Provide the [X, Y] coordinate of the cell's center where the given text is located.  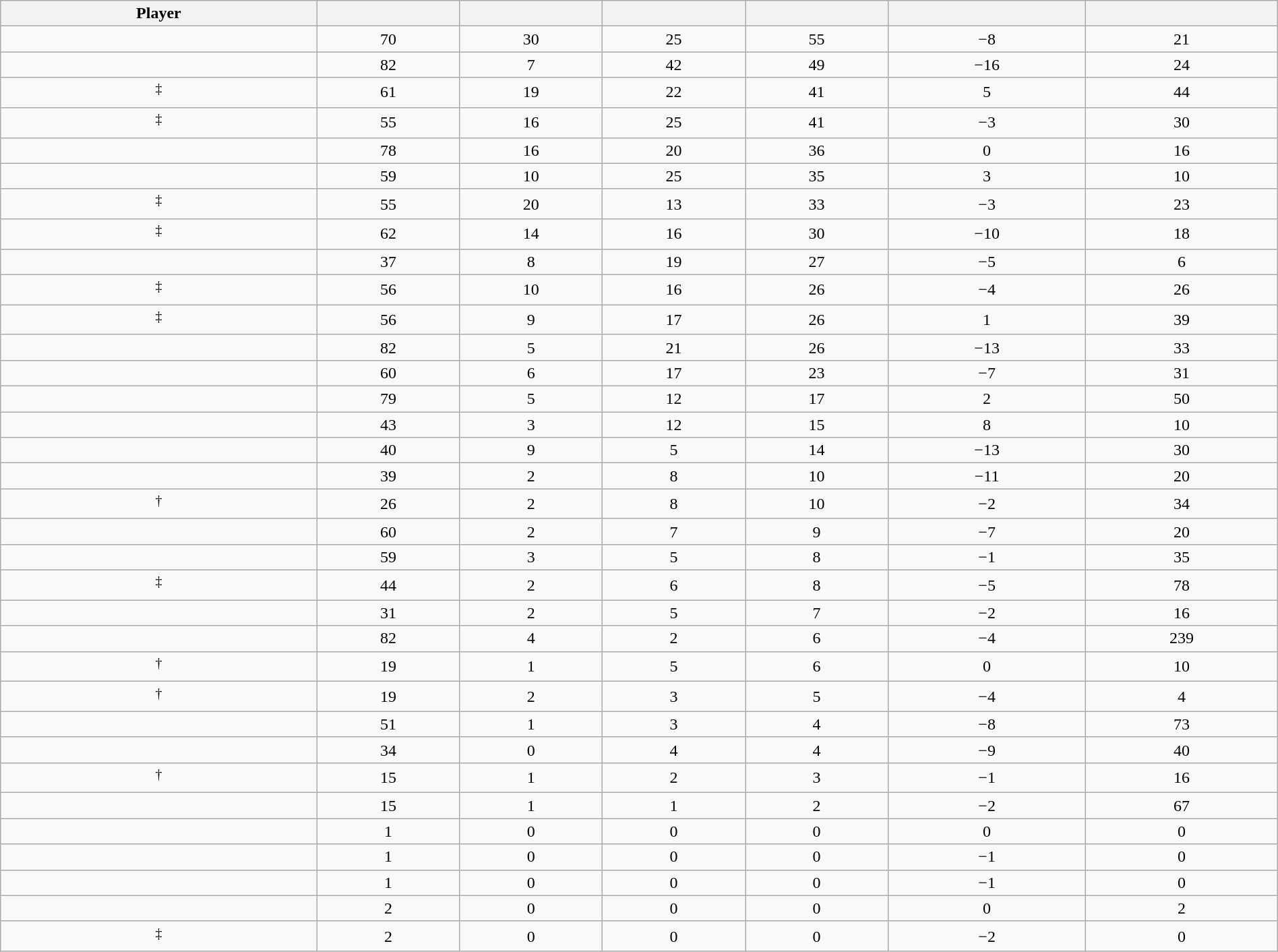
24 [1182, 65]
67 [1182, 806]
51 [388, 724]
−16 [987, 65]
Player [159, 13]
−10 [987, 235]
49 [817, 65]
−9 [987, 750]
18 [1182, 235]
50 [1182, 399]
79 [388, 399]
43 [388, 425]
62 [388, 235]
239 [1182, 638]
27 [817, 262]
22 [674, 93]
36 [817, 150]
61 [388, 93]
−11 [987, 476]
42 [674, 65]
13 [674, 204]
37 [388, 262]
73 [1182, 724]
70 [388, 39]
